Pinpoint the cell where the given text exists, returning its [x, y] midpoint coordinate. 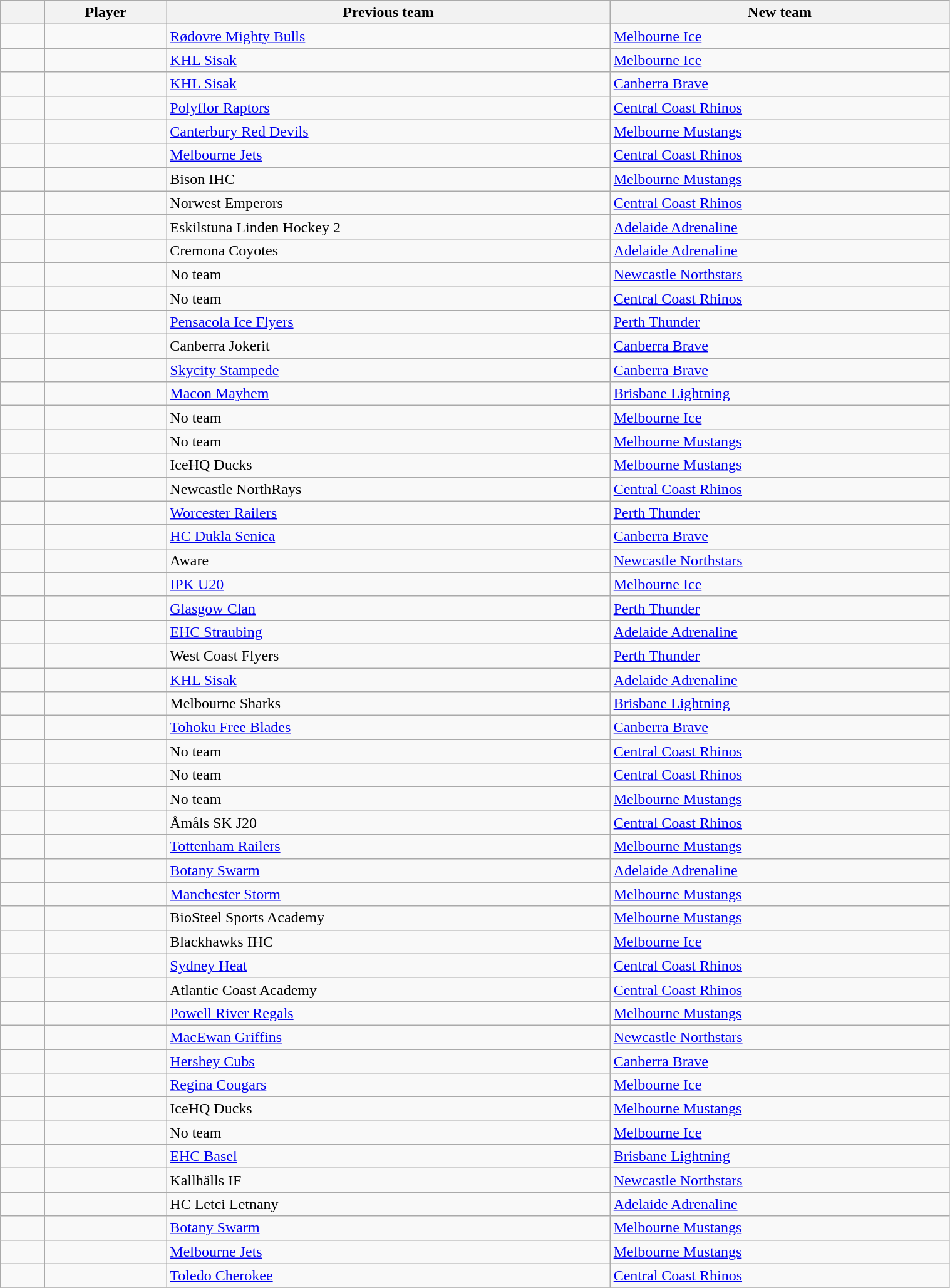
Pensacola Ice Flyers [388, 322]
Manchester Storm [388, 894]
Macon Mayhem [388, 394]
Polyflor Raptors [388, 108]
BioSteel Sports Academy [388, 918]
Powell River Regals [388, 1013]
Atlantic Coast Academy [388, 989]
Aware [388, 560]
West Coast Flyers [388, 656]
Toledo Cherokee [388, 1275]
Sydney Heat [388, 966]
EHC Straubing [388, 632]
Norwest Emperors [388, 203]
EHC Basel [388, 1157]
Player [106, 13]
Glasgow Clan [388, 608]
Newcastle NorthRays [388, 489]
Rødovre Mighty Bulls [388, 36]
Melbourne Sharks [388, 704]
MacEwan Griffins [388, 1037]
Cremona Coyotes [388, 250]
Tottenham Railers [388, 847]
Canterbury Red Devils [388, 131]
Worcester Railers [388, 513]
IPK U20 [388, 584]
Kallhälls IF [388, 1180]
New team [780, 13]
Blackhawks IHC [388, 942]
Hershey Cubs [388, 1061]
Skycity Stampede [388, 370]
Regina Cougars [388, 1085]
Previous team [388, 13]
HC Dukla Senica [388, 537]
Eskilstuna Linden Hockey 2 [388, 227]
Åmåls SK J20 [388, 823]
HC Letci Letnany [388, 1204]
Canberra Jokerit [388, 346]
Tohoku Free Blades [388, 728]
Bison IHC [388, 179]
